Return the [x, y] coordinate for the center point of the cell that contains the specified text.  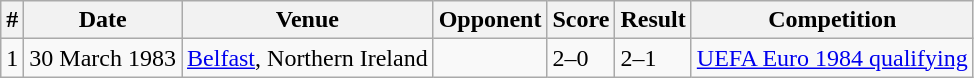
Opponent [490, 20]
Date [103, 20]
2–1 [653, 58]
Score [581, 20]
1 [12, 58]
30 March 1983 [103, 58]
Belfast, Northern Ireland [308, 58]
UEFA Euro 1984 qualifying [832, 58]
Venue [308, 20]
Result [653, 20]
Competition [832, 20]
# [12, 20]
2–0 [581, 58]
